Output the (X, Y) coordinate of the center of the cell containing the given text.  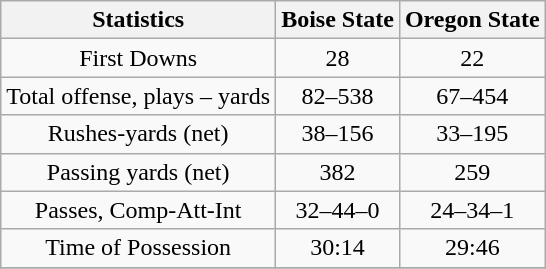
259 (472, 172)
Statistics (138, 20)
First Downs (138, 58)
28 (338, 58)
Passing yards (net) (138, 172)
29:46 (472, 248)
Passes, Comp-Att-Int (138, 210)
Rushes-yards (net) (138, 134)
382 (338, 172)
30:14 (338, 248)
Boise State (338, 20)
32–44–0 (338, 210)
67–454 (472, 96)
Time of Possession (138, 248)
24–34–1 (472, 210)
Total offense, plays – yards (138, 96)
33–195 (472, 134)
82–538 (338, 96)
22 (472, 58)
Oregon State (472, 20)
38–156 (338, 134)
